Output the [x, y] coordinate of the center of the cell containing the given text.  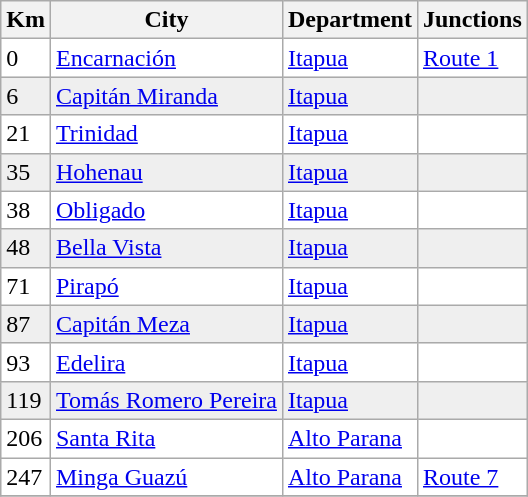
Edelira [166, 362]
0 [26, 58]
City [166, 20]
48 [26, 248]
Encarnación [166, 58]
119 [26, 400]
Minga Guazú [166, 477]
Santa Rita [166, 438]
Department [350, 20]
Obligado [166, 210]
Trinidad [166, 134]
Hohenau [166, 172]
247 [26, 477]
71 [26, 286]
Km [26, 20]
93 [26, 362]
Pirapó [166, 286]
Capitán Meza [166, 324]
206 [26, 438]
Route 1 [472, 58]
35 [26, 172]
6 [26, 96]
Capitán Miranda [166, 96]
38 [26, 210]
87 [26, 324]
Junctions [472, 20]
Route 7 [472, 477]
Bella Vista [166, 248]
Tomás Romero Pereira [166, 400]
21 [26, 134]
